For the text-containing cell, return its midpoint in (X, Y) coordinate format. 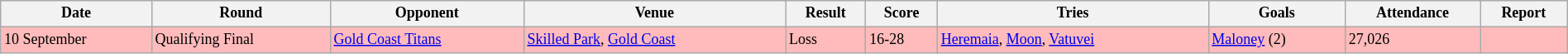
Heremaia, Moon, Vatuvei (1073, 40)
Loss (825, 40)
Opponent (427, 13)
Result (825, 13)
Gold Coast Titans (427, 40)
Score (901, 13)
Qualifying Final (241, 40)
Maloney (2) (1277, 40)
Goals (1277, 13)
Date (76, 13)
27,026 (1413, 40)
Skilled Park, Gold Coast (654, 40)
Venue (654, 13)
Report (1524, 13)
Round (241, 13)
16-28 (901, 40)
Attendance (1413, 13)
Tries (1073, 13)
10 September (76, 40)
